Capture the cell that displays the provided text and extract its [X, Y] central coordinate. 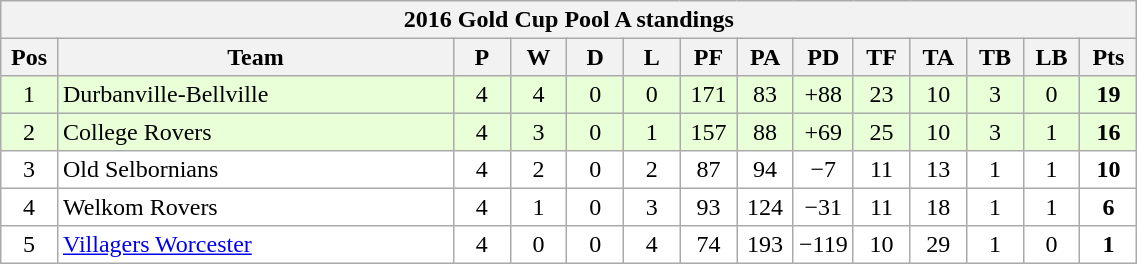
Team [255, 56]
Durbanville-Bellville [255, 94]
TA [938, 56]
124 [766, 206]
88 [766, 132]
Pts [1108, 56]
19 [1108, 94]
TB [996, 56]
2016 Gold Cup Pool A standings [569, 20]
83 [766, 94]
13 [938, 170]
25 [882, 132]
−119 [823, 244]
157 [708, 132]
TF [882, 56]
5 [30, 244]
171 [708, 94]
29 [938, 244]
Pos [30, 56]
Welkom Rovers [255, 206]
D [596, 56]
6 [1108, 206]
−7 [823, 170]
LB [1052, 56]
74 [708, 244]
L [652, 56]
College Rovers [255, 132]
+88 [823, 94]
W [538, 56]
18 [938, 206]
16 [1108, 132]
−31 [823, 206]
+69 [823, 132]
PA [766, 56]
Old Selbornians [255, 170]
23 [882, 94]
Villagers Worcester [255, 244]
P [482, 56]
93 [708, 206]
87 [708, 170]
193 [766, 244]
PF [708, 56]
PD [823, 56]
94 [766, 170]
